Extract the (x, y) coordinate from the center of the cell holding the provided text.  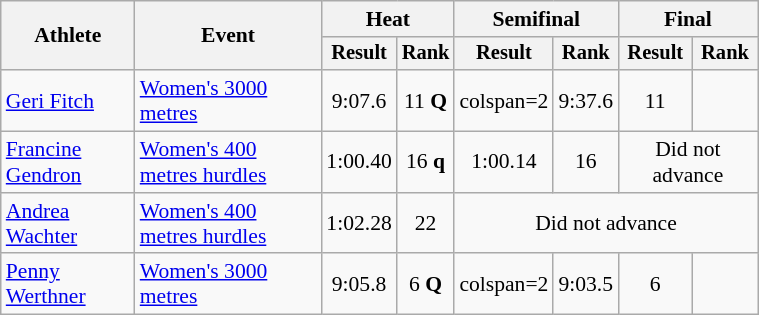
Event (228, 36)
Heat (388, 19)
Andrea Wachter (68, 224)
9:37.6 (586, 100)
16 q (426, 162)
1:00.14 (504, 162)
Athlete (68, 36)
9:05.8 (358, 284)
9:03.5 (586, 284)
6 Q (426, 284)
Geri Fitch (68, 100)
Semifinal (536, 19)
Final (688, 19)
1:00.40 (358, 162)
11 Q (426, 100)
6 (655, 284)
Francine Gendron (68, 162)
Penny Werthner (68, 284)
9:07.6 (358, 100)
22 (426, 224)
16 (586, 162)
11 (655, 100)
1:02.28 (358, 224)
